Capture the cell that displays the provided text and extract its (X, Y) central coordinate. 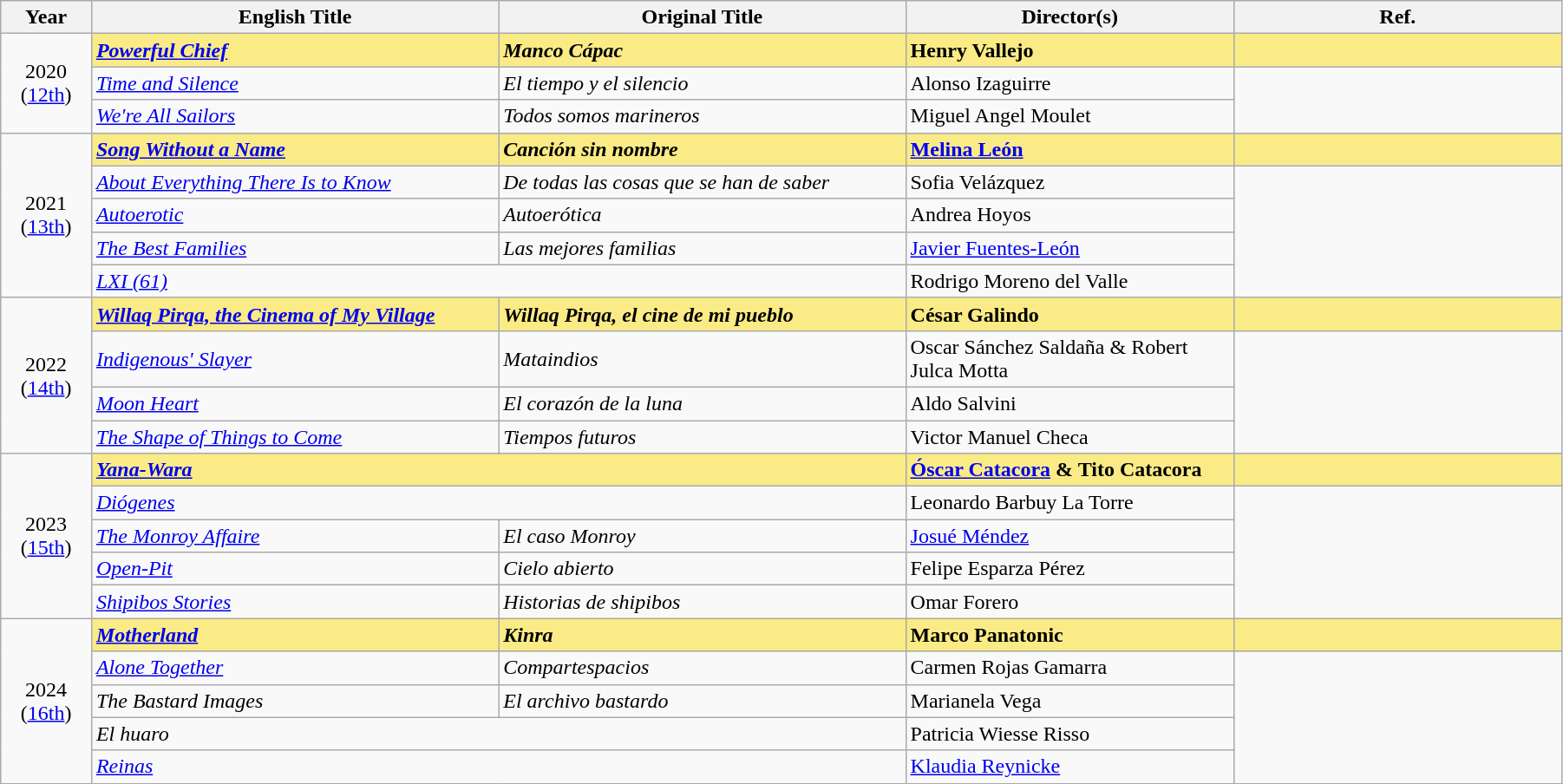
Kinra (703, 635)
2024(16th) (47, 701)
The Shape of Things to Come (295, 436)
Cielo abierto (703, 569)
Alonso Izaguirre (1069, 83)
Patricia Wiesse Risso (1069, 734)
Marianela Vega (1069, 701)
Las mejores familias (703, 248)
Sofia Velázquez (1069, 182)
Willaq Pirqa, the Cinema of My Village (295, 314)
LXI (61) (498, 281)
2022(14th) (47, 375)
Rodrigo Moreno del Valle (1069, 281)
The Monroy Affaire (295, 536)
Javier Fuentes-León (1069, 248)
Miguel Angel Moulet (1069, 116)
Aldo Salvini (1069, 403)
Compartespacios (703, 668)
Moon Heart (295, 403)
Shipibos Stories (295, 602)
2021(13th) (47, 215)
El archivo bastardo (703, 701)
2023(15th) (47, 536)
Motherland (295, 635)
Time and Silence (295, 83)
Oscar Sánchez Saldaña & Robert Julca Motta (1069, 359)
Melina León (1069, 149)
Willaq Pirqa, el cine de mi pueblo (703, 314)
De todas las cosas que se han de saber (703, 182)
El corazón de la luna (703, 403)
Year (47, 17)
Song Without a Name (295, 149)
English Title (295, 17)
Klaudia Reynicke (1069, 767)
Victor Manuel Checa (1069, 436)
Yana-Wara (498, 470)
Historias de shipibos (703, 602)
El huaro (498, 734)
We're All Sailors (295, 116)
About Everything There Is to Know (295, 182)
Alone Together (295, 668)
The Bastard Images (295, 701)
Andrea Hoyos (1069, 215)
Autoerótica (703, 215)
The Best Families (295, 248)
Indigenous' Slayer (295, 359)
Manco Cápac (703, 50)
Josué Méndez (1069, 536)
Diógenes (498, 503)
Director(s) (1069, 17)
Ref. (1397, 17)
Canción sin nombre (703, 149)
Leonardo Barbuy La Torre (1069, 503)
El tiempo y el silencio (703, 83)
Todos somos marineros (703, 116)
Powerful Chief (295, 50)
Open-Pit (295, 569)
Mataindios (703, 359)
Reinas (498, 767)
Marco Panatonic (1069, 635)
Original Title (703, 17)
Tiempos futuros (703, 436)
Felipe Esparza Pérez (1069, 569)
El caso Monroy (703, 536)
César Galindo (1069, 314)
Omar Forero (1069, 602)
2020(12th) (47, 83)
Autoerotic (295, 215)
Óscar Catacora & Tito Catacora (1069, 470)
Carmen Rojas Gamarra (1069, 668)
Henry Vallejo (1069, 50)
